Detect which cell encompasses the target text, then output its (X, Y) center coordinate. 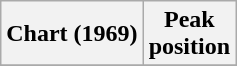
Chart (1969) (72, 34)
Peakposition (189, 34)
